Capture the cell that displays the provided text and extract its (x, y) central coordinate. 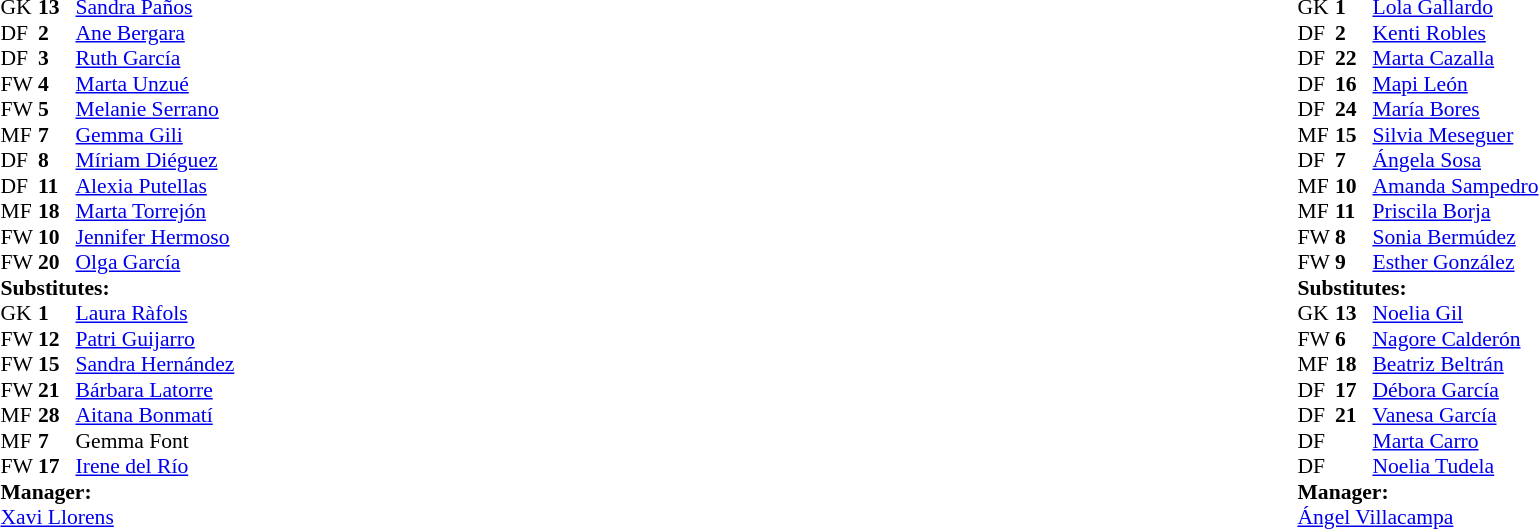
28 (57, 415)
Ruth García (156, 59)
24 (1354, 109)
Ane Bergara (156, 33)
6 (1354, 339)
5 (57, 109)
Patri Guijarro (156, 339)
Marta Unzué (156, 84)
Olga García (156, 263)
Marta Cazalla (1455, 59)
Noelia Tudela (1455, 467)
Marta Torrejón (156, 211)
Ángela Sosa (1455, 161)
Alexia Putellas (156, 186)
Melanie Serrano (156, 109)
Marta Carro (1455, 441)
Aitana Bonmatí (156, 415)
Bárbara Latorre (156, 390)
Jennifer Hermoso (156, 237)
Kenti Robles (1455, 33)
Silvia Meseguer (1455, 135)
María Bores (1455, 109)
Sonia Bermúdez (1455, 237)
Míriam Diéguez (156, 161)
Gemma Gili (156, 135)
Esther González (1455, 263)
1 (57, 313)
Beatriz Beltrán (1455, 365)
Sandra Hernández (156, 365)
12 (57, 339)
Laura Ràfols (156, 313)
Vanesa García (1455, 415)
Irene del Río (156, 467)
9 (1354, 263)
Mapi León (1455, 84)
4 (57, 84)
13 (1354, 313)
16 (1354, 84)
22 (1354, 59)
Amanda Sampedro (1455, 186)
20 (57, 263)
Noelia Gil (1455, 313)
Gemma Font (156, 441)
Débora García (1455, 390)
Priscila Borja (1455, 211)
3 (57, 59)
Nagore Calderón (1455, 339)
